Find where the given text appears and provide that cell's center as [X, Y] coordinate. 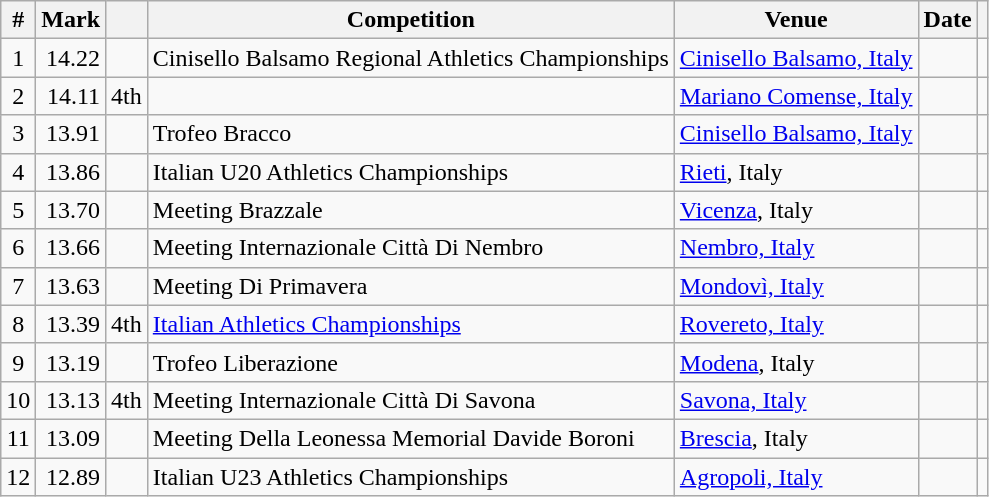
Agropoli, Italy [796, 477]
7 [18, 286]
14.11 [71, 96]
Nembro, Italy [796, 248]
Modena, Italy [796, 362]
Venue [796, 20]
13.13 [71, 400]
2 [18, 96]
Italian U23 Athletics Championships [410, 477]
12.89 [71, 477]
Competition [410, 20]
Rovereto, Italy [796, 324]
Date [948, 20]
13.91 [71, 134]
# [18, 20]
Vicenza, Italy [796, 210]
1 [18, 58]
Italian U20 Athletics Championships [410, 172]
Italian Athletics Championships [410, 324]
Meeting Della Leonessa Memorial Davide Boroni [410, 438]
13.63 [71, 286]
13.66 [71, 248]
8 [18, 324]
13.19 [71, 362]
11 [18, 438]
Meeting Internazionale Città Di Savona [410, 400]
Mariano Comense, Italy [796, 96]
Trofeo Bracco [410, 134]
10 [18, 400]
6 [18, 248]
Meeting Internazionale Città Di Nembro [410, 248]
12 [18, 477]
14.22 [71, 58]
Trofeo Liberazione [410, 362]
13.70 [71, 210]
Brescia, Italy [796, 438]
4 [18, 172]
5 [18, 210]
Savona, Italy [796, 400]
Mark [71, 20]
13.39 [71, 324]
Rieti, Italy [796, 172]
Meeting Brazzale [410, 210]
3 [18, 134]
Mondovì, Italy [796, 286]
13.86 [71, 172]
9 [18, 362]
Cinisello Balsamo Regional Athletics Championships [410, 58]
Meeting Di Primavera [410, 286]
13.09 [71, 438]
